From the cell containing the given text, extract its center point as (x, y) coordinate. 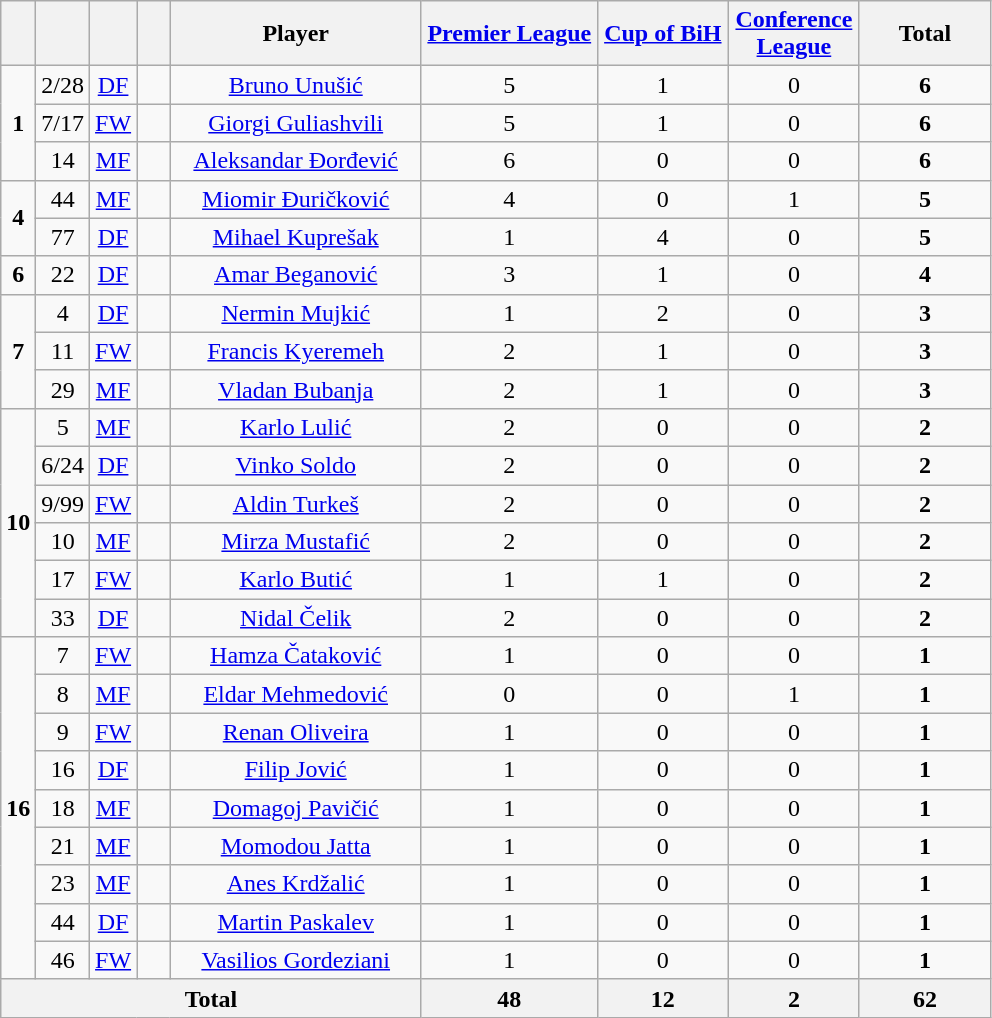
Bruno Unušić (296, 85)
12 (662, 998)
46 (63, 960)
62 (924, 998)
33 (63, 618)
Anes Krdžalić (296, 884)
Eldar Mehmedović (296, 694)
Domagoj Pavičić (296, 808)
Hamza Čataković (296, 656)
Cup of BiH (662, 34)
6/24 (63, 465)
Nidal Čelik (296, 618)
Premier League (509, 34)
Mirza Mustafić (296, 542)
Vinko Soldo (296, 465)
48 (509, 998)
Karlo Butić (296, 580)
18 (63, 808)
Vasilios Gordeziani (296, 960)
17 (63, 580)
77 (63, 237)
Aldin Turkeš (296, 503)
Nermin Mujkić (296, 313)
Giorgi Guliashvili (296, 123)
Aleksandar Đorđević (296, 161)
9 (63, 732)
Conference League (794, 34)
8 (63, 694)
14 (63, 161)
29 (63, 389)
22 (63, 275)
Miomir Đuričković (296, 199)
7/17 (63, 123)
11 (63, 351)
Filip Jović (296, 770)
9/99 (63, 503)
Renan Oliveira (296, 732)
Player (296, 34)
Vladan Bubanja (296, 389)
Francis Kyeremeh (296, 351)
Mihael Kuprešak (296, 237)
Martin Paskalev (296, 922)
21 (63, 846)
Karlo Lulić (296, 427)
Momodou Jatta (296, 846)
Amar Beganović (296, 275)
23 (63, 884)
2/28 (63, 85)
